Scan for the cell matching the given text and deliver its [X, Y] coordinate at center. 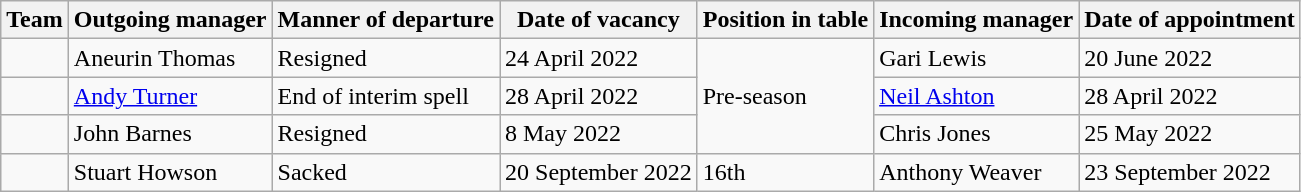
Date of appointment [1190, 20]
End of interim spell [386, 96]
Pre-season [785, 96]
Neil Ashton [976, 96]
16th [785, 172]
8 May 2022 [599, 134]
Stuart Howson [170, 172]
24 April 2022 [599, 58]
Position in table [785, 20]
Outgoing manager [170, 20]
Incoming manager [976, 20]
Manner of departure [386, 20]
Chris Jones [976, 134]
Aneurin Thomas [170, 58]
Gari Lewis [976, 58]
John Barnes [170, 134]
Team [35, 20]
Date of vacancy [599, 20]
Andy Turner [170, 96]
Sacked [386, 172]
23 September 2022 [1190, 172]
20 September 2022 [599, 172]
20 June 2022 [1190, 58]
25 May 2022 [1190, 134]
Anthony Weaver [976, 172]
